Identify which cell holds the provided text, then report its (X, Y) central coordinate. 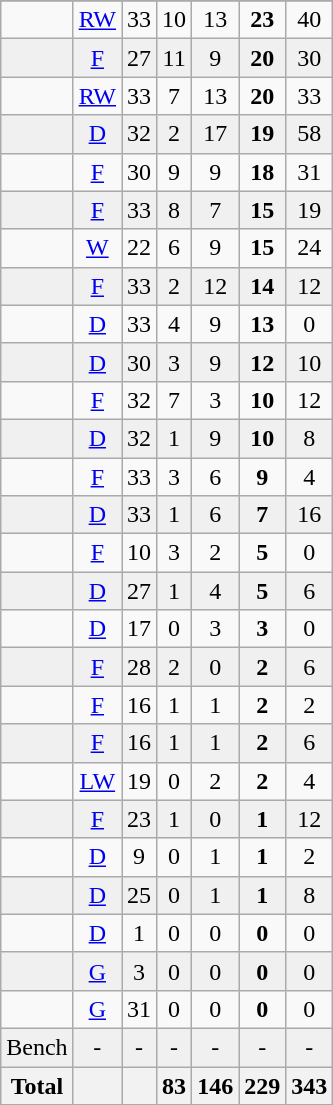
W (97, 248)
Total (37, 1085)
14 (262, 286)
18 (262, 172)
343 (310, 1085)
40 (310, 20)
11 (174, 58)
24 (310, 248)
22 (140, 248)
146 (216, 1085)
83 (174, 1085)
Bench (37, 1047)
229 (262, 1085)
LW (97, 781)
58 (310, 134)
28 (140, 667)
25 (140, 895)
